Identify which cell holds the provided text, then report its [X, Y] central coordinate. 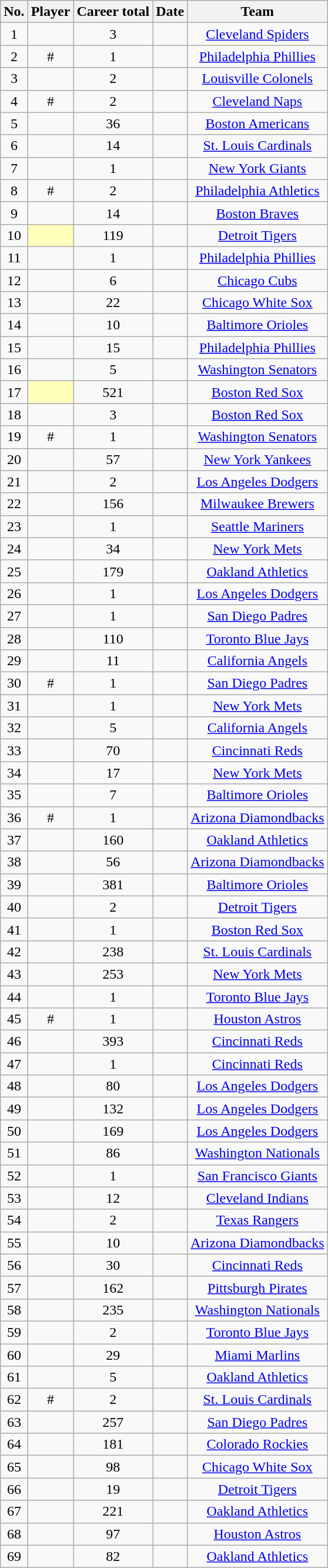
26 [14, 593]
40 [14, 907]
62 [14, 1400]
52 [14, 1176]
160 [113, 840]
16 [14, 370]
Milwaukee Brewers [257, 504]
110 [113, 638]
21 [14, 482]
33 [14, 750]
No. [14, 12]
98 [113, 1467]
44 [14, 997]
58 [14, 1310]
Louisville Colonels [257, 79]
Philadelphia Athletics [257, 191]
Colorado Rockies [257, 1444]
49 [14, 1109]
Chicago Cubs [257, 281]
20 [14, 459]
253 [113, 974]
97 [113, 1534]
32 [14, 728]
Player [51, 12]
13 [14, 303]
35 [14, 795]
Texas Rangers [257, 1220]
Team [257, 12]
23 [14, 526]
28 [14, 638]
61 [14, 1377]
50 [14, 1131]
46 [14, 1042]
Boston Braves [257, 213]
42 [14, 952]
38 [14, 862]
70 [113, 750]
59 [14, 1332]
64 [14, 1444]
67 [14, 1512]
New York Giants [257, 168]
80 [113, 1086]
Boston Americans [257, 124]
169 [113, 1131]
51 [14, 1153]
Pittsburgh Pirates [257, 1287]
31 [14, 706]
Cleveland Indians [257, 1198]
9 [14, 213]
55 [14, 1243]
238 [113, 952]
521 [113, 392]
43 [14, 974]
221 [113, 1512]
47 [14, 1064]
82 [113, 1556]
Cleveland Naps [257, 101]
Date [170, 12]
162 [113, 1287]
27 [14, 616]
393 [113, 1042]
Cleveland Spiders [257, 34]
68 [14, 1534]
132 [113, 1109]
Seattle Mariners [257, 526]
119 [113, 235]
37 [14, 840]
Career total [113, 12]
4 [14, 101]
235 [113, 1310]
39 [14, 885]
179 [113, 571]
24 [14, 549]
381 [113, 885]
48 [14, 1086]
60 [14, 1355]
New York Yankees [257, 459]
63 [14, 1422]
181 [113, 1444]
65 [14, 1467]
45 [14, 1019]
Miami Marlins [257, 1355]
41 [14, 929]
54 [14, 1220]
86 [113, 1153]
8 [14, 191]
San Francisco Giants [257, 1176]
25 [14, 571]
18 [14, 415]
66 [14, 1489]
257 [113, 1422]
156 [113, 504]
53 [14, 1198]
69 [14, 1556]
